Locate the cell with the specified text and output its [x, y] center coordinate. 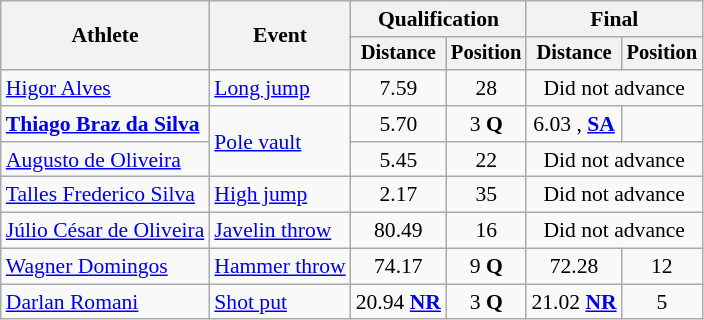
12 [662, 267]
35 [486, 195]
5.45 [398, 160]
Wagner Domingos [106, 267]
22 [486, 160]
16 [486, 231]
Júlio César de Oliveira [106, 231]
High jump [280, 195]
5 [662, 302]
Javelin throw [280, 231]
80.49 [398, 231]
20.94 NR [398, 302]
Final [614, 19]
74.17 [398, 267]
Higor Alves [106, 88]
Athlete [106, 36]
Pole vault [280, 142]
21.02 NR [574, 302]
Thiago Braz da Silva [106, 124]
Shot put [280, 302]
5.70 [398, 124]
Hammer throw [280, 267]
6.03 , SA [574, 124]
Qualification [439, 19]
72.28 [574, 267]
2.17 [398, 195]
Darlan Romani [106, 302]
Long jump [280, 88]
Event [280, 36]
Talles Frederico Silva [106, 195]
9 Q [486, 267]
7.59 [398, 88]
Augusto de Oliveira [106, 160]
28 [486, 88]
